Find where the given text appears and provide that cell's center as (X, Y) coordinate. 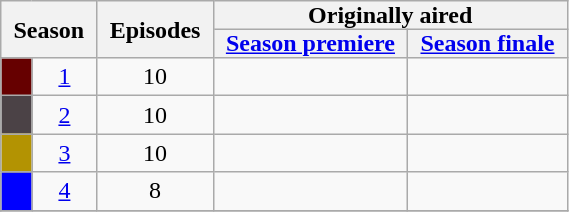
Season premiere (310, 43)
Episodes (155, 30)
Season (49, 30)
3 (64, 153)
4 (64, 191)
1 (64, 77)
2 (64, 115)
Season finale (488, 43)
Originally aired (390, 15)
8 (155, 191)
